Locate the cell with the specified text and output its [X, Y] center coordinate. 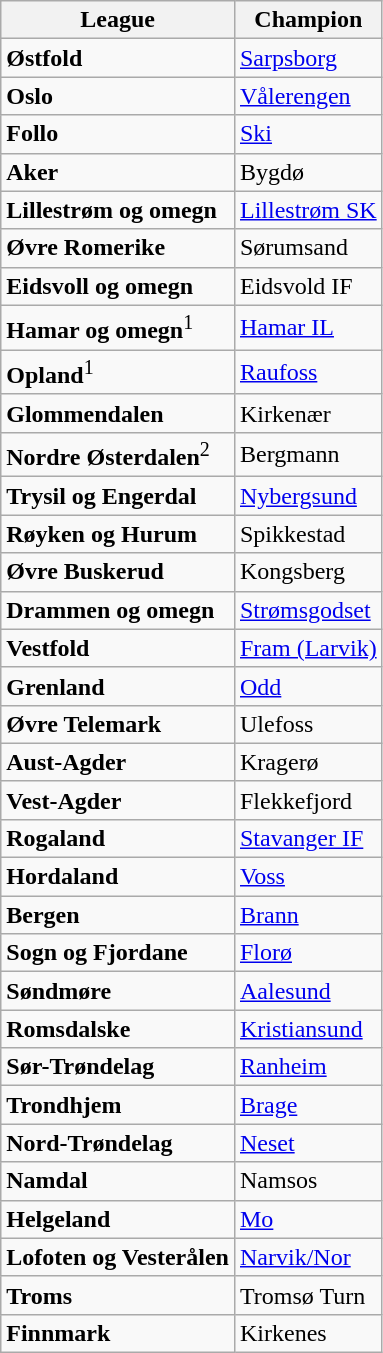
Ski [308, 134]
Namdal [118, 1181]
Sogn og Fjordane [118, 953]
Trondhjem [118, 1105]
Eidsvoll og omegn [118, 286]
Strømsgodset [308, 610]
Raufoss [308, 372]
Hamar IL [308, 328]
Oslo [118, 96]
League [118, 20]
Øvre Buskerud [118, 572]
Odd [308, 686]
Bergmann [308, 454]
Flekkefjord [308, 800]
Øvre Romerike [118, 248]
Follo [118, 134]
Finnmark [118, 1333]
Lillestrøm SK [308, 210]
Kragerø [308, 762]
Røyken og Hurum [118, 534]
Fram (Larvik) [308, 648]
Nybergsund [308, 496]
Glommendalen [118, 413]
Voss [308, 877]
Troms [118, 1295]
Narvik/Nor [308, 1257]
Trysil og Engerdal [118, 496]
Lillestrøm og omegn [118, 210]
Aust-Agder [118, 762]
Brann [308, 915]
Mo [308, 1219]
Øvre Telemark [118, 724]
Stavanger IF [308, 839]
Spikkestad [308, 534]
Ulefoss [308, 724]
Sørumsand [308, 248]
Sarpsborg [308, 58]
Vålerengen [308, 96]
Ranheim [308, 1067]
Grenland [118, 686]
Nordre Østerdalen2 [118, 454]
Hamar og omegn1 [118, 328]
Søndmøre [118, 991]
Aalesund [308, 991]
Drammen og omegn [118, 610]
Rogaland [118, 839]
Vest-Agder [118, 800]
Kirkenær [308, 413]
Østfold [118, 58]
Sør-Trøndelag [118, 1067]
Vestfold [118, 648]
Tromsø Turn [308, 1295]
Kristiansund [308, 1029]
Neset [308, 1143]
Kongsberg [308, 572]
Bergen [118, 915]
Aker [118, 172]
Florø [308, 953]
Eidsvold IF [308, 286]
Romsdalske [118, 1029]
Bygdø [308, 172]
Opland1 [118, 372]
Hordaland [118, 877]
Brage [308, 1105]
Helgeland [118, 1219]
Lofoten og Vesterålen [118, 1257]
Kirkenes [308, 1333]
Namsos [308, 1181]
Champion [308, 20]
Nord-Trøndelag [118, 1143]
